Output the (x, y) coordinate of the center of the cell containing the given text.  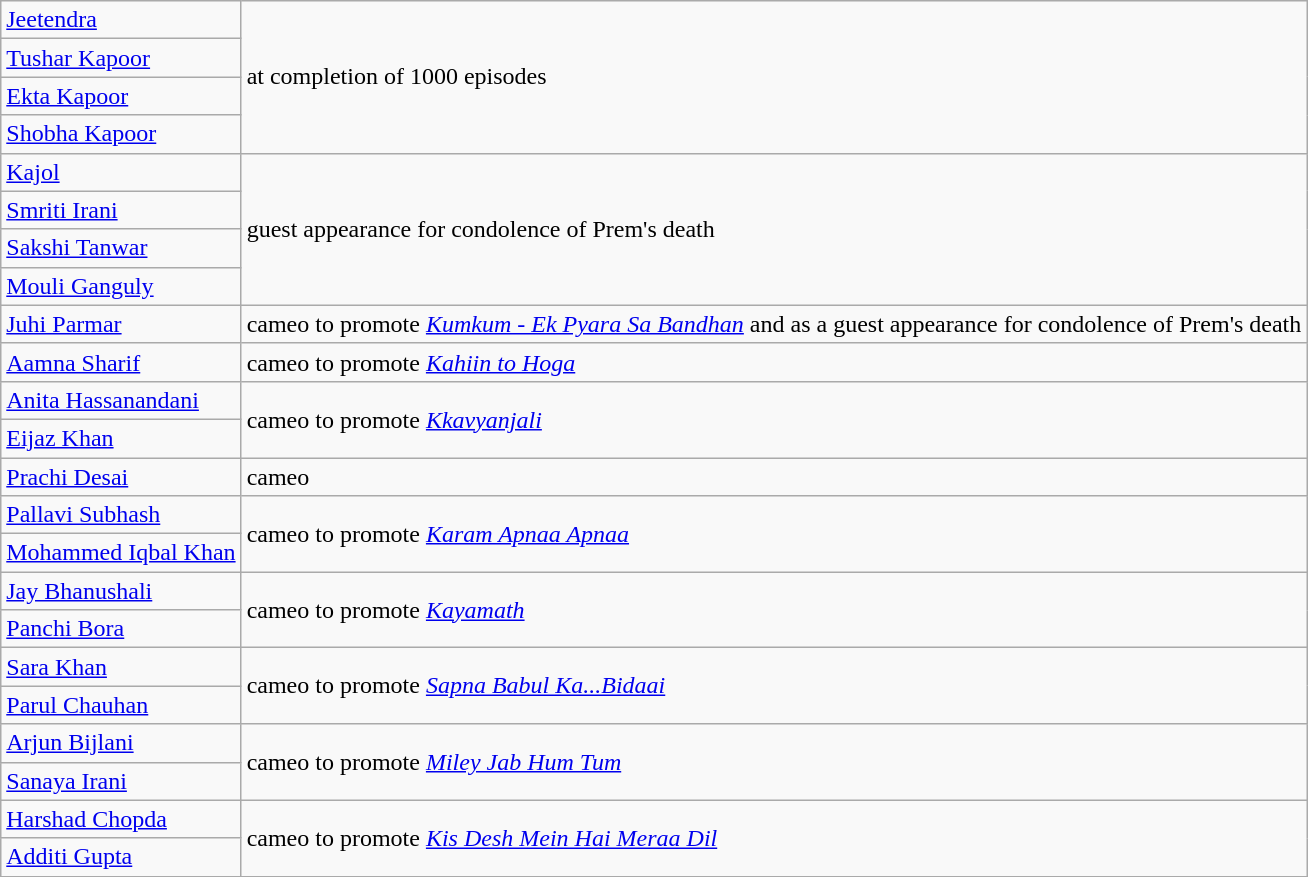
Kajol (121, 172)
Mouli Ganguly (121, 286)
Prachi Desai (121, 477)
Tushar Kapoor (121, 58)
Arjun Bijlani (121, 743)
Smriti Irani (121, 210)
cameo to promote Kumkum - Ek Pyara Sa Bandhan and as a guest appearance for condolence of Prem's death (774, 324)
Juhi Parmar (121, 324)
Panchi Bora (121, 629)
cameo (774, 477)
Eijaz Khan (121, 438)
cameo to promote Sapna Babul Ka...Bidaai (774, 686)
Parul Chauhan (121, 705)
Harshad Chopda (121, 819)
Pallavi Subhash (121, 515)
cameo to promote Kayamath (774, 610)
Mohammed Iqbal Khan (121, 553)
Additi Gupta (121, 857)
Jay Bhanushali (121, 591)
cameo to promote Miley Jab Hum Tum (774, 762)
Anita Hassanandani (121, 400)
Ekta Kapoor (121, 96)
Sara Khan (121, 667)
Aamna Sharif (121, 362)
guest appearance for condolence of Prem's death (774, 229)
cameo to promote Kis Desh Mein Hai Meraa Dil (774, 838)
cameo to promote Kkavyanjali (774, 419)
cameo to promote Karam Apnaa Apnaa (774, 534)
Sanaya Irani (121, 781)
Sakshi Tanwar (121, 248)
Shobha Kapoor (121, 134)
at completion of 1000 episodes (774, 77)
cameo to promote Kahiin to Hoga (774, 362)
Jeetendra (121, 20)
